Extract the [x, y] coordinate from the center of the cell holding the provided text.  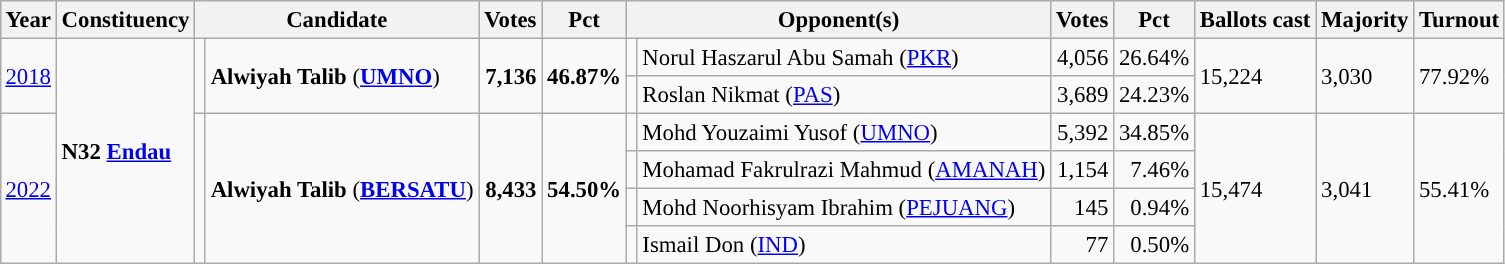
0.50% [1154, 245]
Ismail Don (IND) [844, 245]
Ballots cast [1254, 20]
Majority [1365, 20]
7,136 [510, 76]
15,224 [1254, 76]
Candidate [337, 20]
2018 [28, 76]
Year [28, 20]
3,041 [1365, 189]
34.85% [1154, 133]
15,474 [1254, 189]
1,154 [1082, 170]
Opponent(s) [838, 20]
55.41% [1460, 189]
77 [1082, 245]
5,392 [1082, 133]
Constituency [125, 20]
Mohamad Fakrulrazi Mahmud (AMANAH) [844, 170]
2022 [28, 189]
Mohd Youzaimi Yusof (UMNO) [844, 133]
Alwiyah Talib (BERSATU) [342, 189]
46.87% [584, 76]
N32 Endau [125, 151]
7.46% [1154, 170]
3,689 [1082, 95]
0.94% [1154, 208]
26.64% [1154, 57]
Roslan Nikmat (PAS) [844, 95]
4,056 [1082, 57]
Norul Haszarul Abu Samah (PKR) [844, 57]
24.23% [1154, 95]
145 [1082, 208]
54.50% [584, 189]
3,030 [1365, 76]
Alwiyah Talib (UMNO) [342, 76]
Mohd Noorhisyam Ibrahim (PEJUANG) [844, 208]
77.92% [1460, 76]
Turnout [1460, 20]
8,433 [510, 189]
